Capture the cell that displays the provided text and extract its [x, y] central coordinate. 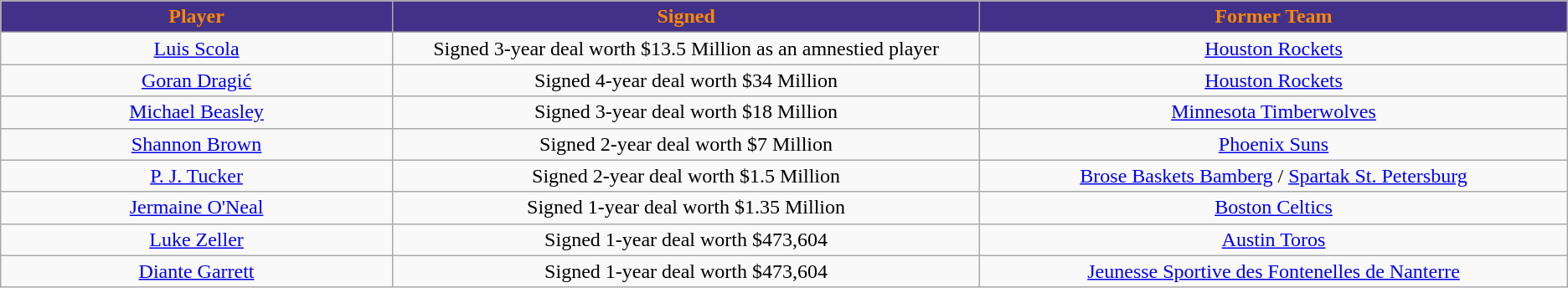
Austin Toros [1273, 239]
Signed [685, 17]
Jermaine O'Neal [197, 208]
P. J. Tucker [197, 176]
Boston Celtics [1273, 208]
Former Team [1273, 17]
Signed 3-year deal worth $18 Million [685, 112]
Minnesota Timberwolves [1273, 112]
Signed 2-year deal worth $1.5 Million [685, 176]
Luke Zeller [197, 239]
Diante Garrett [197, 271]
Signed 3-year deal worth $13.5 Million as an amnestied player [685, 49]
Signed 4-year deal worth $34 Million [685, 80]
Shannon Brown [197, 144]
Luis Scola [197, 49]
Goran Dragić [197, 80]
Player [197, 17]
Phoenix Suns [1273, 144]
Michael Beasley [197, 112]
Signed 2-year deal worth $7 Million [685, 144]
Signed 1-year deal worth $1.35 Million [685, 208]
Jeunesse Sportive des Fontenelles de Nanterre [1273, 271]
Brose Baskets Bamberg / Spartak St. Petersburg [1273, 176]
